Locate the cell with the specified text and output its (X, Y) center coordinate. 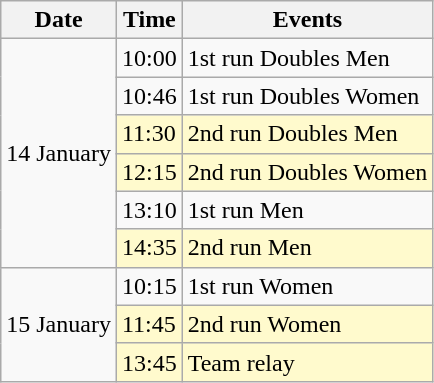
13:10 (149, 210)
1st run Men (308, 210)
15 January (59, 324)
1st run Doubles Men (308, 58)
1st run Women (308, 286)
1st run Doubles Women (308, 96)
2nd run Women (308, 324)
Date (59, 20)
14:35 (149, 248)
10:46 (149, 96)
Team relay (308, 362)
2nd run Doubles Women (308, 172)
11:45 (149, 324)
11:30 (149, 134)
2nd run Doubles Men (308, 134)
14 January (59, 153)
Events (308, 20)
12:15 (149, 172)
Time (149, 20)
13:45 (149, 362)
10:00 (149, 58)
2nd run Men (308, 248)
10:15 (149, 286)
